Capture the cell that displays the provided text and extract its [X, Y] central coordinate. 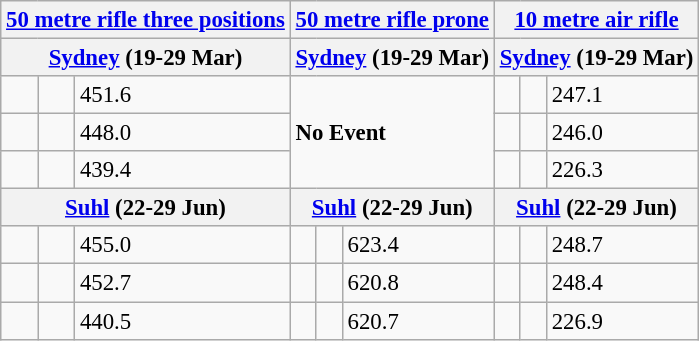
455.0 [183, 245]
440.5 [183, 321]
226.3 [622, 170]
10 metre air rifle [596, 20]
226.9 [622, 321]
452.7 [183, 283]
246.0 [622, 133]
448.0 [183, 133]
No Event [392, 132]
451.6 [183, 95]
50 metre rifle prone [392, 20]
623.4 [418, 245]
247.1 [622, 95]
50 metre rifle three positions [146, 20]
620.8 [418, 283]
620.7 [418, 321]
439.4 [183, 170]
248.7 [622, 245]
248.4 [622, 283]
